Detect which cell encompasses the target text, then output its [X, Y] center coordinate. 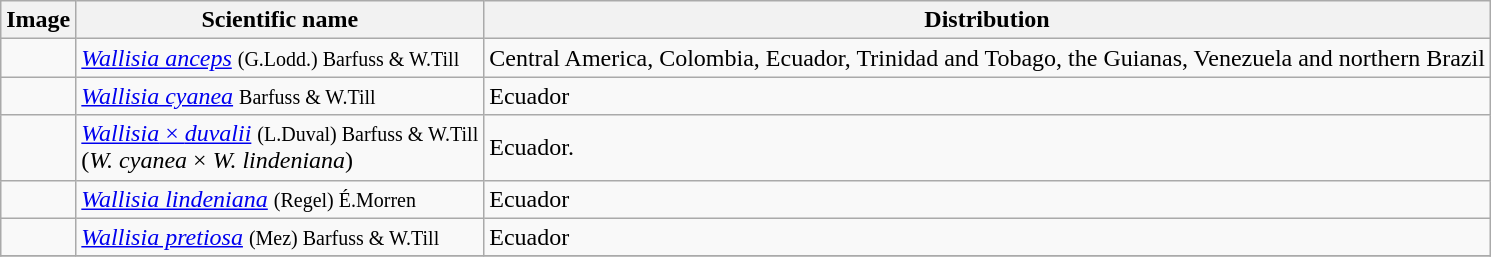
Distribution [988, 20]
Scientific name [280, 20]
Ecuador. [988, 148]
Wallisia anceps (G.Lodd.) Barfuss & W.Till [280, 58]
Image [38, 20]
Wallisia cyanea Barfuss & W.Till [280, 96]
Wallisia × duvalii (L.Duval) Barfuss & W.Till (W. cyanea × W. lindeniana) [280, 148]
Wallisia lindeniana (Regel) É.Morren [280, 199]
Wallisia pretiosa (Mez) Barfuss & W.Till [280, 237]
Central America, Colombia, Ecuador, Trinidad and Tobago, the Guianas, Venezuela and northern Brazil [988, 58]
